Locate the cell with the specified text and output its (X, Y) center coordinate. 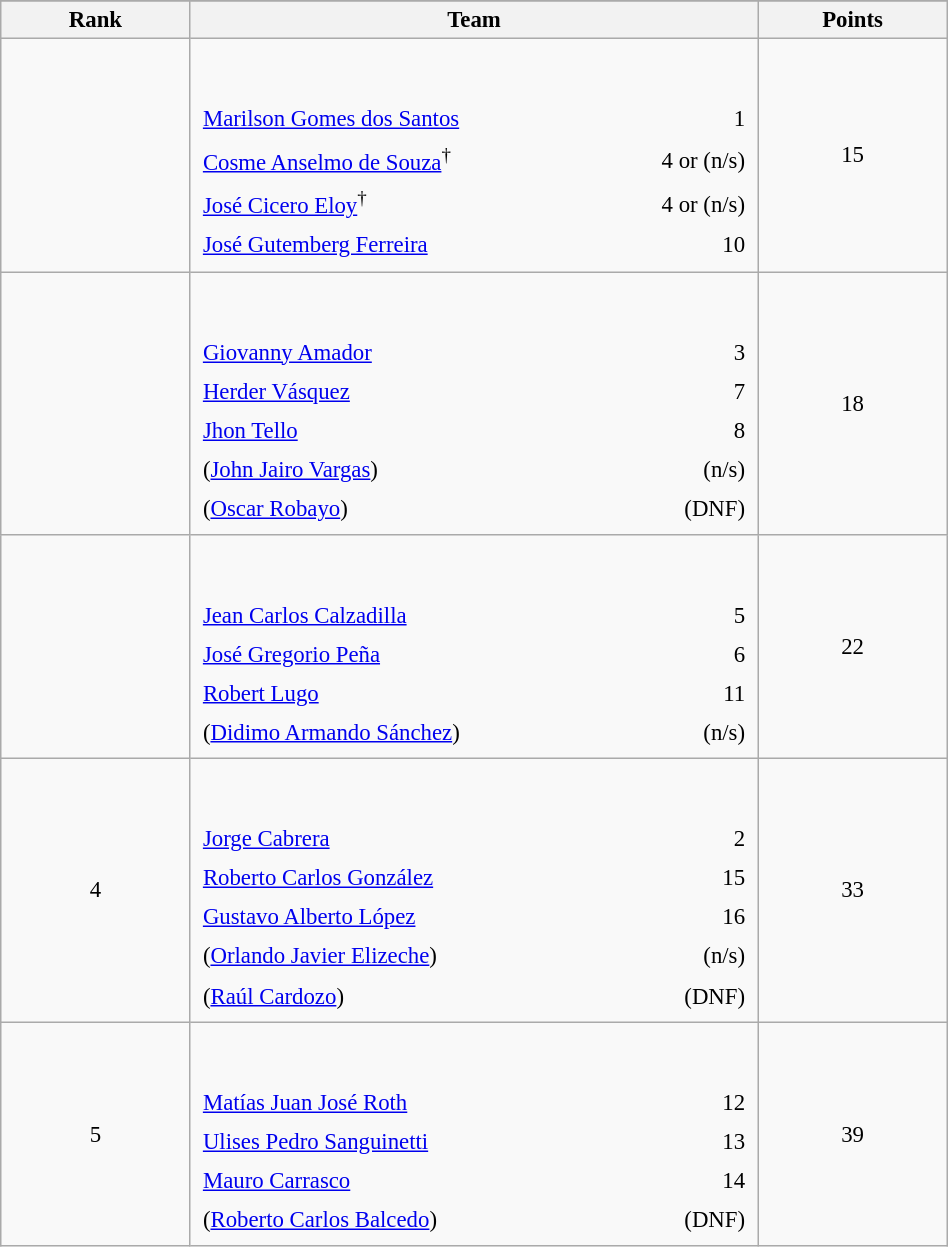
33 (852, 890)
6 (706, 654)
Rank (96, 20)
José Gutemberg Ferreira (401, 245)
Matías Juan José Roth (411, 1102)
Team (474, 20)
(Oscar Robayo) (397, 508)
39 (852, 1134)
12 (688, 1102)
(Didimo Armando Sánchez) (428, 732)
22 (852, 647)
Cosme Anselmo de Souza† (401, 160)
Mauro Carrasco (411, 1180)
1 (679, 119)
Robert Lugo (428, 693)
3 (674, 352)
Marilson Gomes dos Santos 1 Cosme Anselmo de Souza† 4 or (n/s) José Cicero Eloy† 4 or (n/s) José Gutemberg Ferreira 10 (474, 156)
4 (96, 890)
Marilson Gomes dos Santos (401, 119)
Jorge Cabrera (411, 839)
Jean Carlos Calzadilla 5 José Gregorio Peña 6 Robert Lugo 11 (Didimo Armando Sánchez) (n/s) (474, 647)
Gustavo Alberto López (411, 917)
18 (852, 404)
14 (688, 1180)
10 (679, 245)
Giovanny Amador (397, 352)
16 (688, 917)
(Orlando Javier Elizeche) (411, 956)
(Roberto Carlos Balcedo) (411, 1219)
(Raúl Cardozo) (411, 995)
Giovanny Amador 3 Herder Vásquez 7 Jhon Tello 8 (John Jairo Vargas) (n/s) (Oscar Robayo) (DNF) (474, 404)
Jean Carlos Calzadilla (428, 615)
8 (674, 430)
Jorge Cabrera 2 Roberto Carlos González 15 Gustavo Alberto López 16 (Orlando Javier Elizeche) (n/s) (Raúl Cardozo) (DNF) (474, 890)
Jhon Tello (397, 430)
Matías Juan José Roth 12 Ulises Pedro Sanguinetti 13 Mauro Carrasco 14 (Roberto Carlos Balcedo) (DNF) (474, 1134)
13 (688, 1141)
Roberto Carlos González (411, 878)
José Cicero Eloy† (401, 204)
Points (852, 20)
Herder Vásquez (397, 391)
11 (706, 693)
7 (674, 391)
2 (688, 839)
José Gregorio Peña (428, 654)
(John Jairo Vargas) (397, 469)
Ulises Pedro Sanguinetti (411, 1141)
